Pinpoint the cell where the given text exists, returning its (x, y) midpoint coordinate. 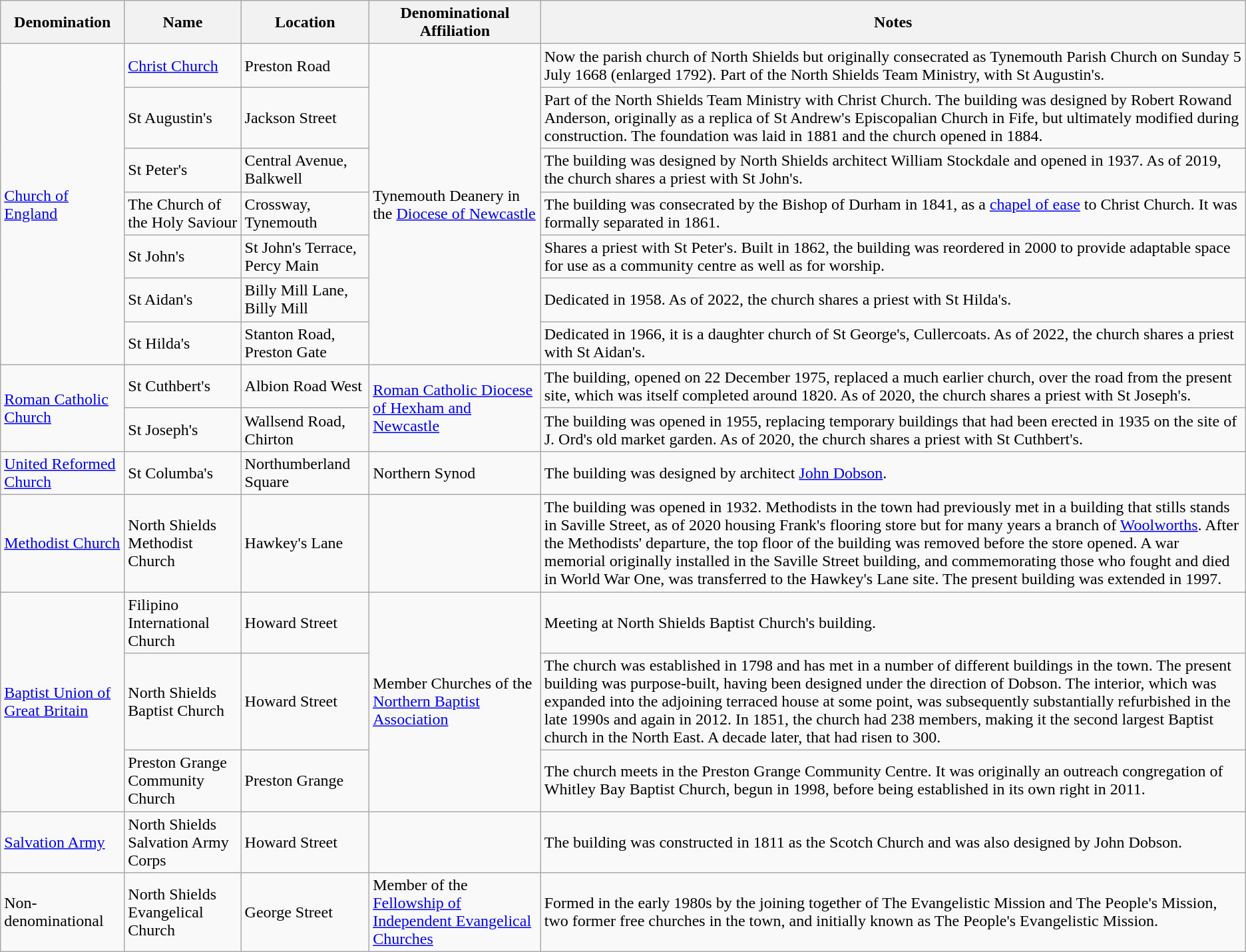
Salvation Army (63, 842)
Hawkey's Lane (305, 543)
North Shields Methodist Church (182, 543)
Baptist Union of Great Britain (63, 702)
St Columba's (182, 472)
St John's (182, 257)
Stanton Road, Preston Gate (305, 343)
St Aidan's (182, 299)
Billy Mill Lane, Billy Mill (305, 299)
Denomination (63, 23)
Wallsend Road, Chirton (305, 430)
Crossway, Tynemouth (305, 213)
Filipino International Church (182, 623)
Northumberland Square (305, 472)
George Street (305, 913)
Member of the Fellowship of Independent Evangelical Churches (455, 913)
St Joseph's (182, 430)
Roman Catholic Diocese of Hexham and Newcastle (455, 408)
Preston Road (305, 65)
The building was consecrated by the Bishop of Durham in 1841, as a chapel of ease to Christ Church. It was formally separated in 1861. (893, 213)
Church of England (63, 204)
Dedicated in 1958. As of 2022, the church shares a priest with St Hilda's. (893, 299)
Roman Catholic Church (63, 408)
The building was designed by architect John Dobson. (893, 472)
St Peter's (182, 170)
Denominational Affiliation (455, 23)
Central Avenue, Balkwell (305, 170)
Methodist Church (63, 543)
Notes (893, 23)
Northern Synod (455, 472)
The Church of the Holy Saviour (182, 213)
Member Churches of the Northern Baptist Association (455, 702)
Tynemouth Deanery in the Diocese of Newcastle (455, 204)
Location (305, 23)
The building was constructed in 1811 as the Scotch Church and was also designed by John Dobson. (893, 842)
The building was designed by North Shields architect William Stockdale and opened in 1937. As of 2019, the church shares a priest with St John's. (893, 170)
North Shields Evangelical Church (182, 913)
Albion Road West (305, 386)
St Hilda's (182, 343)
Non-denominational (63, 913)
Dedicated in 1966, it is a daughter church of St George's, Cullercoats. As of 2022, the church shares a priest with St Aidan's. (893, 343)
North Shields Baptist Church (182, 702)
Meeting at North Shields Baptist Church's building. (893, 623)
St Augustin's (182, 118)
Name (182, 23)
Jackson Street (305, 118)
North Shields Salvation Army Corps (182, 842)
St John's Terrace, Percy Main (305, 257)
St Cuthbert's (182, 386)
Christ Church (182, 65)
Preston Grange (305, 781)
United Reformed Church (63, 472)
Preston Grange Community Church (182, 781)
